Detect which cell encompasses the target text, then output its (x, y) center coordinate. 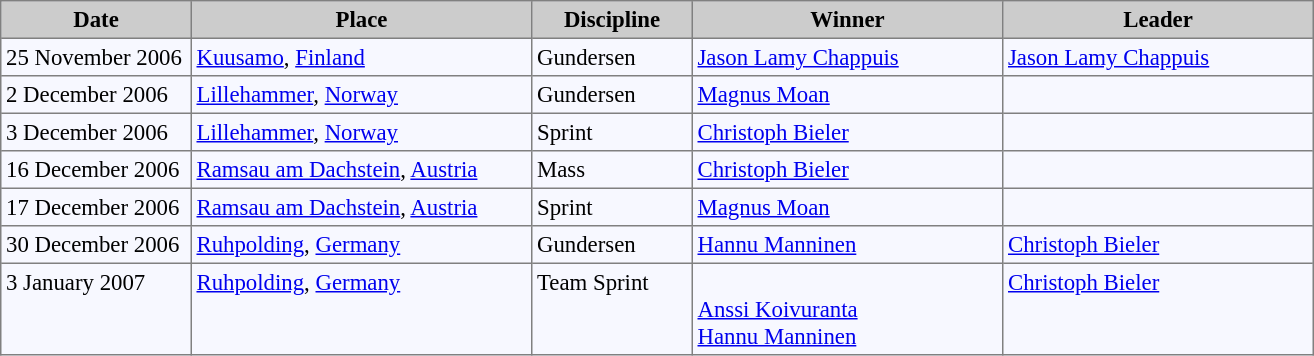
17 December 2006 (96, 207)
Leader (1158, 20)
30 December 2006 (96, 245)
Anssi Koivuranta Hannu Manninen (847, 309)
Place (361, 20)
25 November 2006 (96, 57)
Team Sprint (612, 309)
3 January 2007 (96, 309)
Winner (847, 20)
Kuusamo, Finland (361, 57)
2 December 2006 (96, 95)
16 December 2006 (96, 170)
Discipline (612, 20)
Hannu Manninen (847, 245)
3 December 2006 (96, 132)
Date (96, 20)
Mass (612, 170)
